For the text-containing cell, return its midpoint in [x, y] coordinate format. 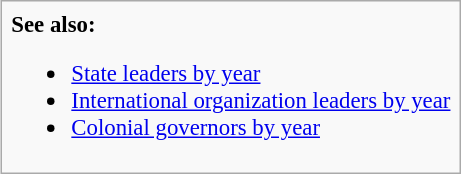
See also:State leaders by yearInternational organization leaders by yearColonial governors by year [231, 88]
